Determine the (X, Y) coordinate at the center of the cell enclosing the given text.  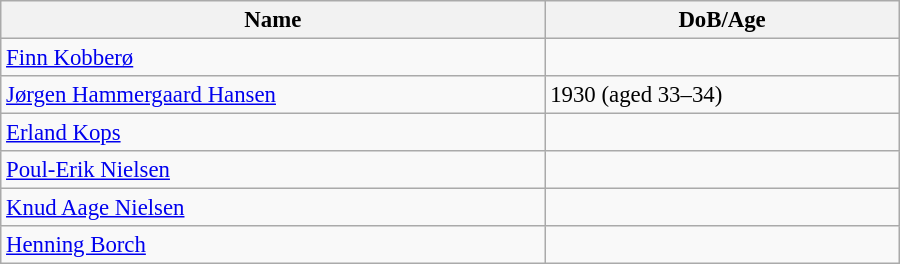
Henning Borch (273, 245)
DoB/Age (722, 20)
Erland Kops (273, 133)
Finn Kobberø (273, 58)
Poul-Erik Nielsen (273, 170)
Name (273, 20)
1930 (aged 33–34) (722, 95)
Jørgen Hammergaard Hansen (273, 95)
Knud Aage Nielsen (273, 208)
